Scan for the cell matching the given text and deliver its [X, Y] coordinate at center. 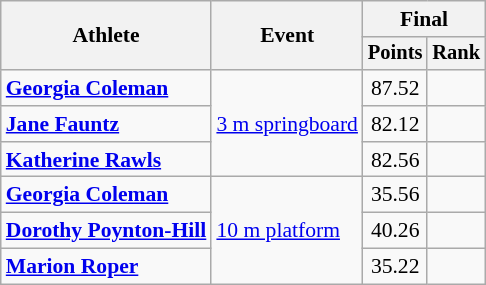
35.22 [395, 267]
Points [395, 54]
3 m springboard [287, 124]
Katherine Rawls [106, 160]
35.56 [395, 195]
82.12 [395, 124]
Dorothy Poynton-Hill [106, 231]
Event [287, 36]
Athlete [106, 36]
Final [424, 19]
10 m platform [287, 230]
Rank [456, 54]
Marion Roper [106, 267]
87.52 [395, 88]
82.56 [395, 160]
Jane Fauntz [106, 124]
40.26 [395, 231]
